Output the (X, Y) coordinate of the center of the cell containing the given text.  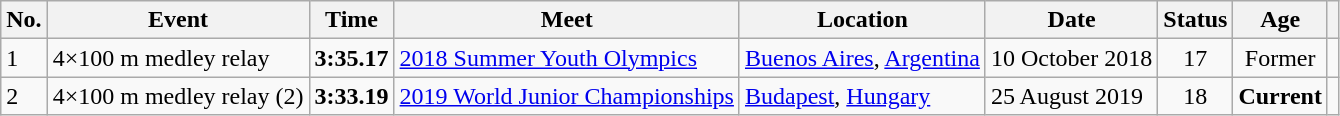
2019 World Junior Championships (566, 96)
4×100 m medley relay (2) (178, 96)
25 August 2019 (1071, 96)
18 (1196, 96)
Age (1280, 20)
Date (1071, 20)
17 (1196, 58)
No. (24, 20)
Event (178, 20)
2018 Summer Youth Olympics (566, 58)
Location (862, 20)
Budapest, Hungary (862, 96)
4×100 m medley relay (178, 58)
2 (24, 96)
3:35.17 (352, 58)
Meet (566, 20)
Former (1280, 58)
3:33.19 (352, 96)
1 (24, 58)
Time (352, 20)
Status (1196, 20)
Current (1280, 96)
Buenos Aires, Argentina (862, 58)
10 October 2018 (1071, 58)
